Return the [X, Y] coordinate for the center point of the cell that contains the specified text.  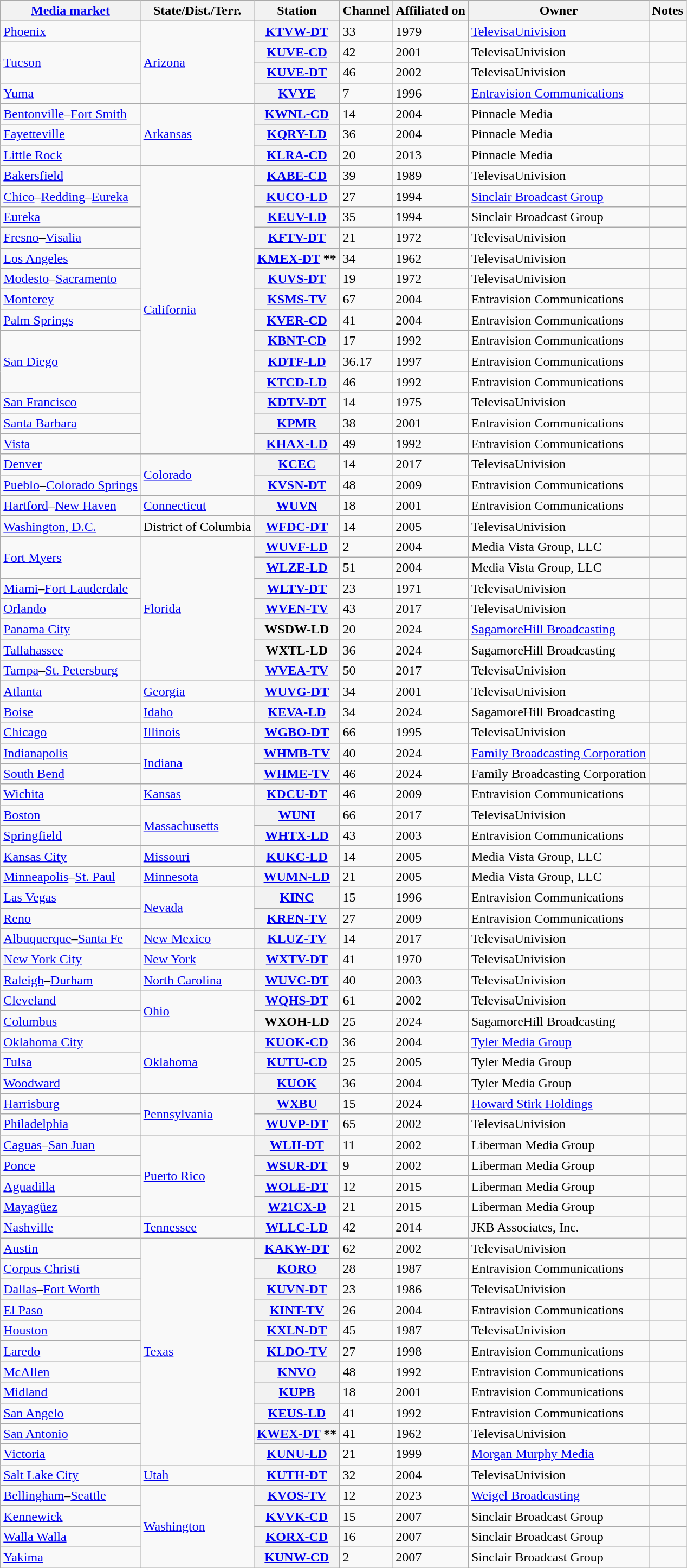
Woodward [70, 1083]
Monterey [70, 300]
Austin [70, 1248]
Washington [197, 1526]
Palm Springs [70, 320]
Affiliated on [431, 11]
51 [366, 567]
KUVE-CD [297, 52]
Morgan Murphy Media [559, 1454]
50 [366, 671]
KUNW-CD [297, 1557]
KWNL-CD [297, 114]
WLTV-DT [297, 588]
KCEC [297, 464]
KUCO-LD [297, 196]
KUTH-DT [297, 1475]
1995 [431, 733]
Chico–Redding–Eureka [70, 196]
WVEN-TV [297, 609]
Massachusetts [197, 825]
Springfield [70, 835]
Boise [70, 712]
Oklahoma [197, 1062]
WUVP-DT [297, 1124]
Atlanta [70, 691]
KREN-TV [297, 918]
Idaho [197, 712]
KINC [297, 897]
KVVK-CD [297, 1516]
Washington, D.C. [70, 526]
Houston [70, 1331]
WHMB-TV [297, 753]
KUOK [297, 1083]
KAKW-DT [297, 1248]
KXLN-DT [297, 1331]
Fayetteville [70, 134]
KFTV-DT [297, 237]
Station [297, 11]
Kansas City [70, 856]
Ponce [70, 1165]
1970 [431, 960]
1986 [431, 1290]
New York City [70, 960]
KHAX-LD [297, 444]
Bellingham–Seattle [70, 1495]
Nashville [70, 1227]
California [197, 310]
Albuquerque–Santa Fe [70, 939]
16 [366, 1537]
Bentonville–Fort Smith [70, 114]
Hartford–New Haven [70, 506]
KEUV-LD [297, 217]
17 [366, 341]
W21CX-D [297, 1207]
Cleveland [70, 1001]
KPMR [297, 423]
Vista [70, 444]
Dallas–Fort Worth [70, 1290]
Pueblo–Colorado Springs [70, 485]
KUPB [297, 1392]
State/Dist./Terr. [197, 11]
Laredo [70, 1351]
KORX-CD [297, 1537]
Aguadilla [70, 1186]
WUVC-DT [297, 980]
Las Vegas [70, 897]
Caguas–San Juan [70, 1145]
WSUR-DT [297, 1165]
Georgia [197, 691]
Connecticut [197, 506]
7 [366, 93]
KABE-CD [297, 176]
WGBO-DT [297, 733]
San Francisco [70, 403]
1975 [431, 403]
11 [366, 1145]
District of Columbia [197, 526]
KDTF-LD [297, 361]
New York [197, 960]
Corpus Christi [70, 1269]
38 [366, 423]
1997 [431, 361]
KQRY-LD [297, 134]
Minnesota [197, 877]
Florida [197, 608]
Philadelphia [70, 1124]
Pennsylvania [197, 1114]
KEUS-LD [297, 1413]
KNVO [297, 1372]
KWEX-DT ** [297, 1434]
South Bend [70, 774]
KTCD-LD [297, 382]
KUVE-DT [297, 73]
KEVA-LD [297, 712]
KDTV-DT [297, 403]
2014 [431, 1227]
61 [366, 1001]
Fresno–Visalia [70, 237]
WXBU [297, 1104]
Channel [366, 11]
Minneapolis–St. Paul [70, 877]
Arizona [197, 62]
WSDW-LD [297, 630]
KVSN-DT [297, 485]
KLUZ-TV [297, 939]
El Paso [70, 1310]
Howard Stirk Holdings [559, 1104]
Notes [667, 11]
WUMN-LD [297, 877]
1998 [431, 1351]
WUNI [297, 815]
KUVS-DT [297, 279]
19 [366, 279]
36.17 [366, 361]
Orlando [70, 609]
Little Rock [70, 155]
WLLC-LD [297, 1227]
KLRA-CD [297, 155]
Harrisburg [70, 1104]
65 [366, 1124]
KUOK-CD [297, 1042]
1971 [431, 588]
Weigel Broadcasting [559, 1495]
Chicago [70, 733]
Denver [70, 464]
WXOH-LD [297, 1021]
KDCU-DT [297, 794]
Indianapolis [70, 753]
Ohio [197, 1011]
JKB Associates, Inc. [559, 1227]
Tulsa [70, 1062]
KSMS-TV [297, 300]
McAllen [70, 1372]
1999 [431, 1454]
KVYE [297, 93]
1989 [431, 176]
62 [366, 1248]
WOLE-DT [297, 1186]
Los Angeles [70, 258]
WVEA-TV [297, 671]
KVER-CD [297, 320]
North Carolina [197, 980]
WFDC-DT [297, 526]
Media market [70, 11]
Utah [197, 1475]
Texas [197, 1351]
KORO [297, 1269]
Walla Walla [70, 1537]
Owner [559, 11]
Indiana [197, 763]
KUKC-LD [297, 856]
Kansas [197, 794]
Tennessee [197, 1227]
Colorado [197, 475]
Midland [70, 1392]
Missouri [197, 856]
Kennewick [70, 1516]
WUVN [297, 506]
Tallahassee [70, 650]
26 [366, 1310]
KBNT-CD [297, 341]
Mayagüez [70, 1207]
Oklahoma City [70, 1042]
32 [366, 1475]
KLDO-TV [297, 1351]
Raleigh–Durham [70, 980]
KINT-TV [297, 1310]
35 [366, 217]
67 [366, 300]
WHTX-LD [297, 835]
Bakersfield [70, 176]
San Angelo [70, 1413]
Yuma [70, 93]
WXTL-LD [297, 650]
45 [366, 1331]
Yakima [70, 1557]
WQHS-DT [297, 1001]
San Diego [70, 361]
Columbus [70, 1021]
Puerto Rico [197, 1176]
Victoria [70, 1454]
Tampa–St. Petersburg [70, 671]
KVOS-TV [297, 1495]
KUVN-DT [297, 1290]
WLZE-LD [297, 567]
33 [366, 31]
WUVF-LD [297, 547]
New Mexico [197, 939]
2023 [431, 1495]
WXTV-DT [297, 960]
2013 [431, 155]
Panama City [70, 630]
KUNU-LD [297, 1454]
WLII-DT [297, 1145]
KTVW-DT [297, 31]
Salt Lake City [70, 1475]
9 [366, 1165]
KUTU-CD [297, 1062]
San Antonio [70, 1434]
Boston [70, 815]
Arkansas [197, 134]
Miami–Fort Lauderdale [70, 588]
Reno [70, 918]
KMEX-DT ** [297, 258]
Santa Barbara [70, 423]
Nevada [197, 908]
49 [366, 444]
Tucson [70, 62]
Modesto–Sacramento [70, 279]
Illinois [197, 733]
Eureka [70, 217]
28 [366, 1269]
Wichita [70, 794]
Fort Myers [70, 557]
WUVG-DT [297, 691]
39 [366, 176]
WHME-TV [297, 774]
1979 [431, 31]
Phoenix [70, 31]
